Find where the given text appears and provide that cell's center as (X, Y) coordinate. 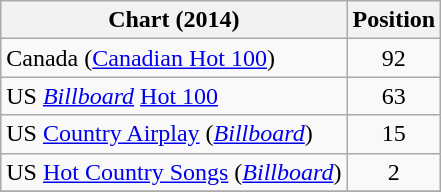
US Billboard Hot 100 (174, 96)
US Country Airplay (Billboard) (174, 134)
Chart (2014) (174, 20)
92 (394, 58)
US Hot Country Songs (Billboard) (174, 172)
Canada (Canadian Hot 100) (174, 58)
15 (394, 134)
Position (394, 20)
63 (394, 96)
2 (394, 172)
